Capture the cell that displays the provided text and extract its [X, Y] central coordinate. 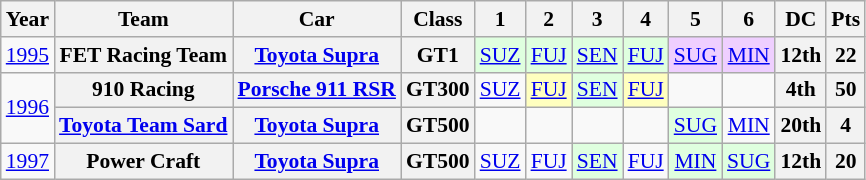
910 Racing [143, 90]
22 [846, 55]
20th [800, 126]
Car [317, 19]
1997 [28, 162]
GT300 [438, 90]
DC [800, 19]
Pts [846, 19]
FET Racing Team [143, 55]
1995 [28, 55]
GT1 [438, 55]
20 [846, 162]
Toyota Team Sard [143, 126]
Year [28, 19]
2 [549, 19]
Porsche 911 RSR [317, 90]
4th [800, 90]
Team [143, 19]
1996 [28, 108]
50 [846, 90]
1 [500, 19]
6 [748, 19]
3 [598, 19]
5 [696, 19]
Class [438, 19]
Power Craft [143, 162]
